Extract the (X, Y) coordinate from the center of the cell holding the provided text.  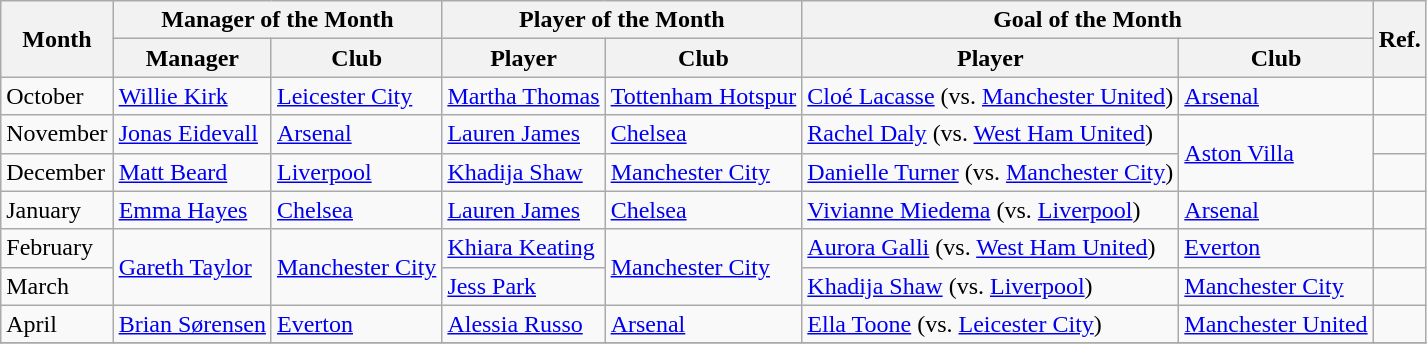
March (57, 286)
Jess Park (524, 286)
February (57, 248)
Vivianne Miedema (vs. Liverpool) (990, 210)
Cloé Lacasse (vs. Manchester United) (990, 96)
Goal of the Month (1088, 20)
Alessia Russo (524, 324)
Manager of the Month (278, 20)
Gareth Taylor (192, 267)
Danielle Turner (vs. Manchester City) (990, 172)
January (57, 210)
Rachel Daly (vs. West Ham United) (990, 134)
December (57, 172)
Ref. (1400, 39)
Manager (192, 58)
Tottenham Hotspur (704, 96)
November (57, 134)
Month (57, 39)
Player of the Month (622, 20)
Leicester City (356, 96)
Martha Thomas (524, 96)
Khiara Keating (524, 248)
Aston Villa (1276, 153)
Ella Toone (vs. Leicester City) (990, 324)
Liverpool (356, 172)
Khadija Shaw (524, 172)
October (57, 96)
Khadija Shaw (vs. Liverpool) (990, 286)
Emma Hayes (192, 210)
April (57, 324)
Jonas Eidevall (192, 134)
Willie Kirk (192, 96)
Matt Beard (192, 172)
Manchester United (1276, 324)
Brian Sørensen (192, 324)
Aurora Galli (vs. West Ham United) (990, 248)
